Locate the cell with the specified text and output its [X, Y] center coordinate. 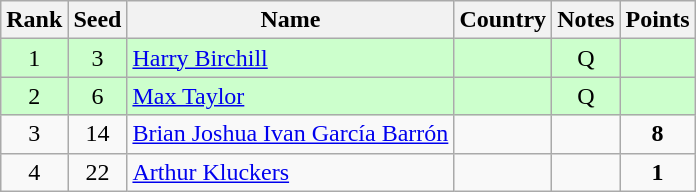
Max Taylor [290, 96]
4 [34, 172]
8 [658, 134]
Notes [586, 20]
6 [98, 96]
14 [98, 134]
Rank [34, 20]
Harry Birchill [290, 58]
Brian Joshua Ivan García Barrón [290, 134]
Country [503, 20]
2 [34, 96]
Points [658, 20]
Name [290, 20]
22 [98, 172]
Arthur Kluckers [290, 172]
Seed [98, 20]
